Capture the cell that displays the provided text and extract its (x, y) central coordinate. 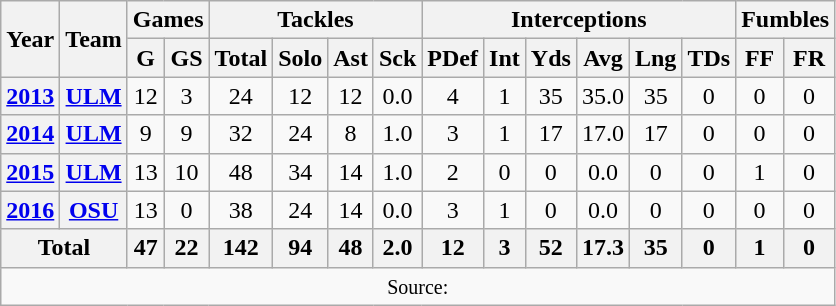
17.3 (602, 248)
2.0 (397, 248)
2015 (30, 172)
Source: (418, 286)
35.0 (602, 96)
34 (300, 172)
17.0 (602, 134)
4 (453, 96)
2014 (30, 134)
94 (300, 248)
GS (186, 58)
10 (186, 172)
2013 (30, 96)
Solo (300, 58)
OSU (94, 210)
FR (810, 58)
Sck (397, 58)
Ast (351, 58)
47 (146, 248)
Tackles (316, 20)
2 (453, 172)
Year (30, 39)
PDef (453, 58)
22 (186, 248)
Interceptions (579, 20)
38 (241, 210)
142 (241, 248)
Fumbles (786, 20)
FF (760, 58)
32 (241, 134)
Team (94, 39)
2016 (30, 210)
TDs (709, 58)
Avg (602, 58)
52 (550, 248)
Int (505, 58)
Games (168, 20)
G (146, 58)
Yds (550, 58)
Lng (655, 58)
8 (351, 134)
